Identify which cell holds the provided text, then report its [X, Y] central coordinate. 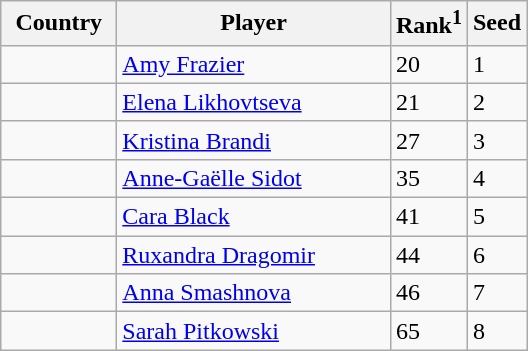
20 [428, 64]
46 [428, 293]
5 [496, 217]
Anne-Gaëlle Sidot [254, 178]
44 [428, 255]
Rank1 [428, 24]
Cara Black [254, 217]
3 [496, 140]
7 [496, 293]
21 [428, 102]
Seed [496, 24]
35 [428, 178]
Kristina Brandi [254, 140]
Anna Smashnova [254, 293]
4 [496, 178]
2 [496, 102]
6 [496, 255]
Country [59, 24]
65 [428, 331]
Sarah Pitkowski [254, 331]
Amy Frazier [254, 64]
1 [496, 64]
27 [428, 140]
8 [496, 331]
Ruxandra Dragomir [254, 255]
Player [254, 24]
Elena Likhovtseva [254, 102]
41 [428, 217]
